Provide the [x, y] coordinate of the cell's center where the given text is located.  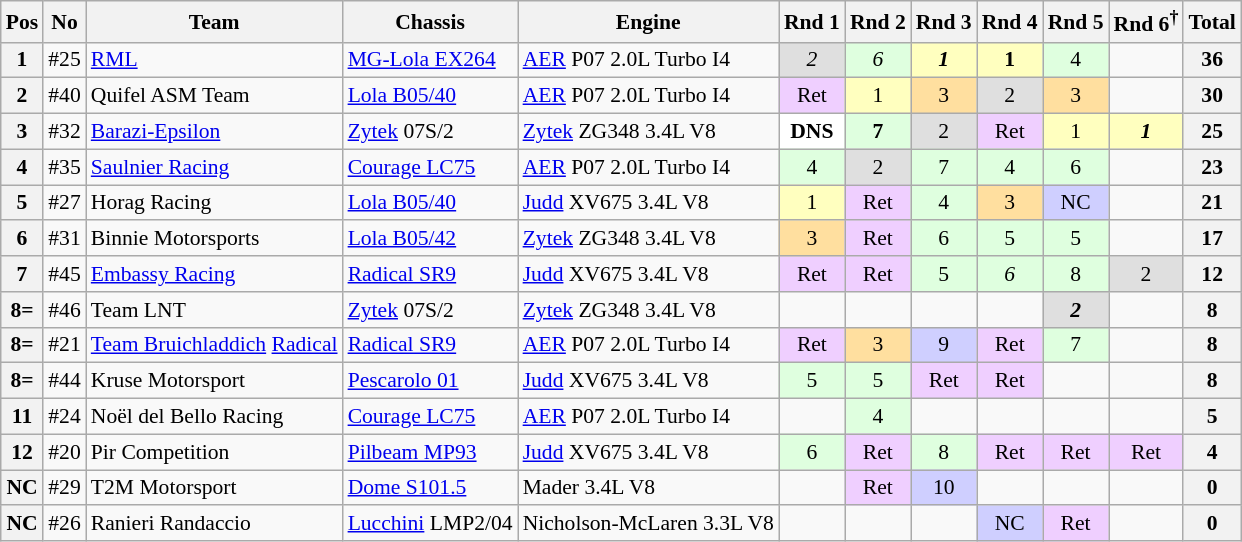
30 [1212, 96]
9 [944, 345]
Rnd 2 [878, 22]
Pilbeam MP93 [430, 452]
Horag Racing [214, 203]
MG-Lola EX264 [430, 60]
Embassy Racing [214, 274]
#24 [64, 417]
Rnd 6† [1146, 22]
#21 [64, 345]
Dome S101.5 [430, 488]
Binnie Motorsports [214, 239]
23 [1212, 167]
Pos [22, 22]
Mader 3.4L V8 [648, 488]
Lola B05/42 [430, 239]
Pir Competition [214, 452]
#27 [64, 203]
Engine [648, 22]
#31 [64, 239]
Rnd 5 [1076, 22]
Quifel ASM Team [214, 96]
#45 [64, 274]
#29 [64, 488]
36 [1212, 60]
Barazi-Epsilon [214, 132]
Rnd 3 [944, 22]
Team [214, 22]
17 [1212, 239]
Team Bruichladdich Radical [214, 345]
Total [1212, 22]
#32 [64, 132]
#20 [64, 452]
Rnd 4 [1010, 22]
25 [1212, 132]
#26 [64, 524]
#25 [64, 60]
Lucchini LMP2/04 [430, 524]
#35 [64, 167]
Saulnier Racing [214, 167]
11 [22, 417]
10 [944, 488]
#44 [64, 381]
21 [1212, 203]
Noël del Bello Racing [214, 417]
Chassis [430, 22]
Nicholson-McLaren 3.3L V8 [648, 524]
Ranieri Randaccio [214, 524]
#46 [64, 310]
Team LNT [214, 310]
No [64, 22]
Kruse Motorsport [214, 381]
T2M Motorsport [214, 488]
#40 [64, 96]
Pescarolo 01 [430, 381]
Rnd 1 [812, 22]
DNS [812, 132]
RML [214, 60]
